Pinpoint the cell where the given text exists, returning its [X, Y] midpoint coordinate. 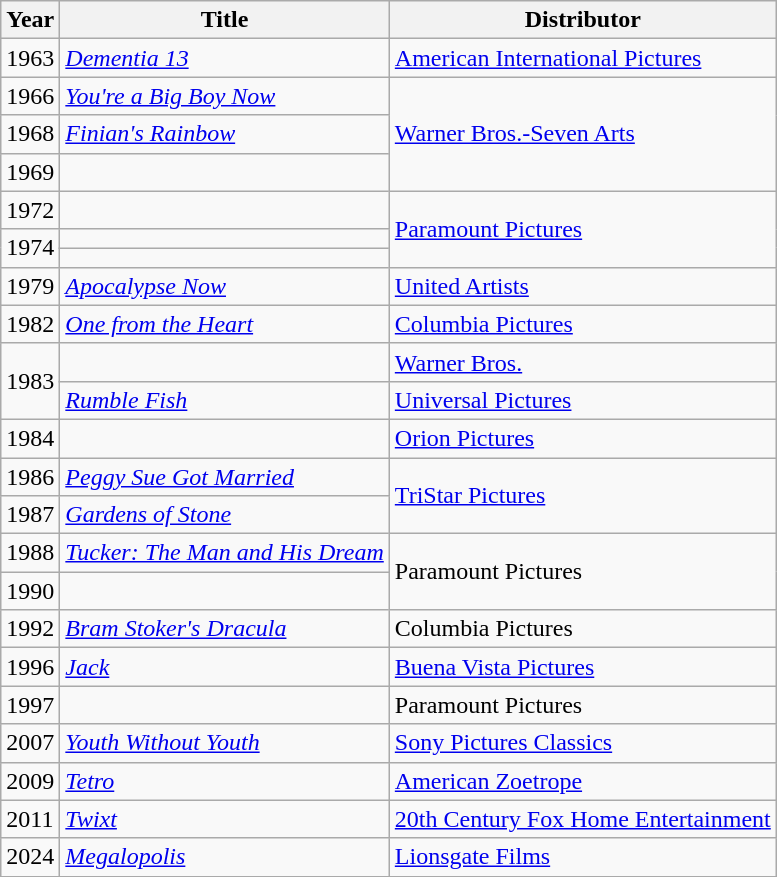
Universal Pictures [582, 400]
Peggy Sue Got Married [224, 477]
1990 [30, 591]
Lionsgate Films [582, 857]
1997 [30, 705]
2024 [30, 857]
United Artists [582, 286]
Megalopolis [224, 857]
Orion Pictures [582, 438]
American International Pictures [582, 58]
1988 [30, 553]
Year [30, 20]
Warner Bros. [582, 362]
1983 [30, 381]
1986 [30, 477]
TriStar Pictures [582, 496]
Tetro [224, 781]
Apocalypse Now [224, 286]
Distributor [582, 20]
Sony Pictures Classics [582, 743]
Finian's Rainbow [224, 134]
Rumble Fish [224, 400]
1969 [30, 172]
Dementia 13 [224, 58]
American Zoetrope [582, 781]
2007 [30, 743]
Buena Vista Pictures [582, 667]
2009 [30, 781]
1992 [30, 629]
1974 [30, 248]
1987 [30, 515]
1963 [30, 58]
Youth Without Youth [224, 743]
20th Century Fox Home Entertainment [582, 819]
1972 [30, 210]
Gardens of Stone [224, 515]
Bram Stoker's Dracula [224, 629]
1966 [30, 96]
1996 [30, 667]
Tucker: The Man and His Dream [224, 553]
Title [224, 20]
1979 [30, 286]
2011 [30, 819]
You're a Big Boy Now [224, 96]
Twixt [224, 819]
One from the Heart [224, 324]
Jack [224, 667]
1984 [30, 438]
Warner Bros.-Seven Arts [582, 134]
1982 [30, 324]
1968 [30, 134]
